Extract the (x, y) coordinate from the center of the cell holding the provided text.  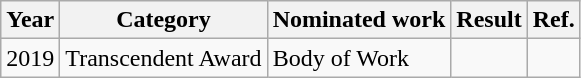
Result (489, 20)
Ref. (554, 20)
Body of Work (359, 58)
Year (30, 20)
Transcendent Award (164, 58)
2019 (30, 58)
Category (164, 20)
Nominated work (359, 20)
